Detect which cell encompasses the target text, then output its [x, y] center coordinate. 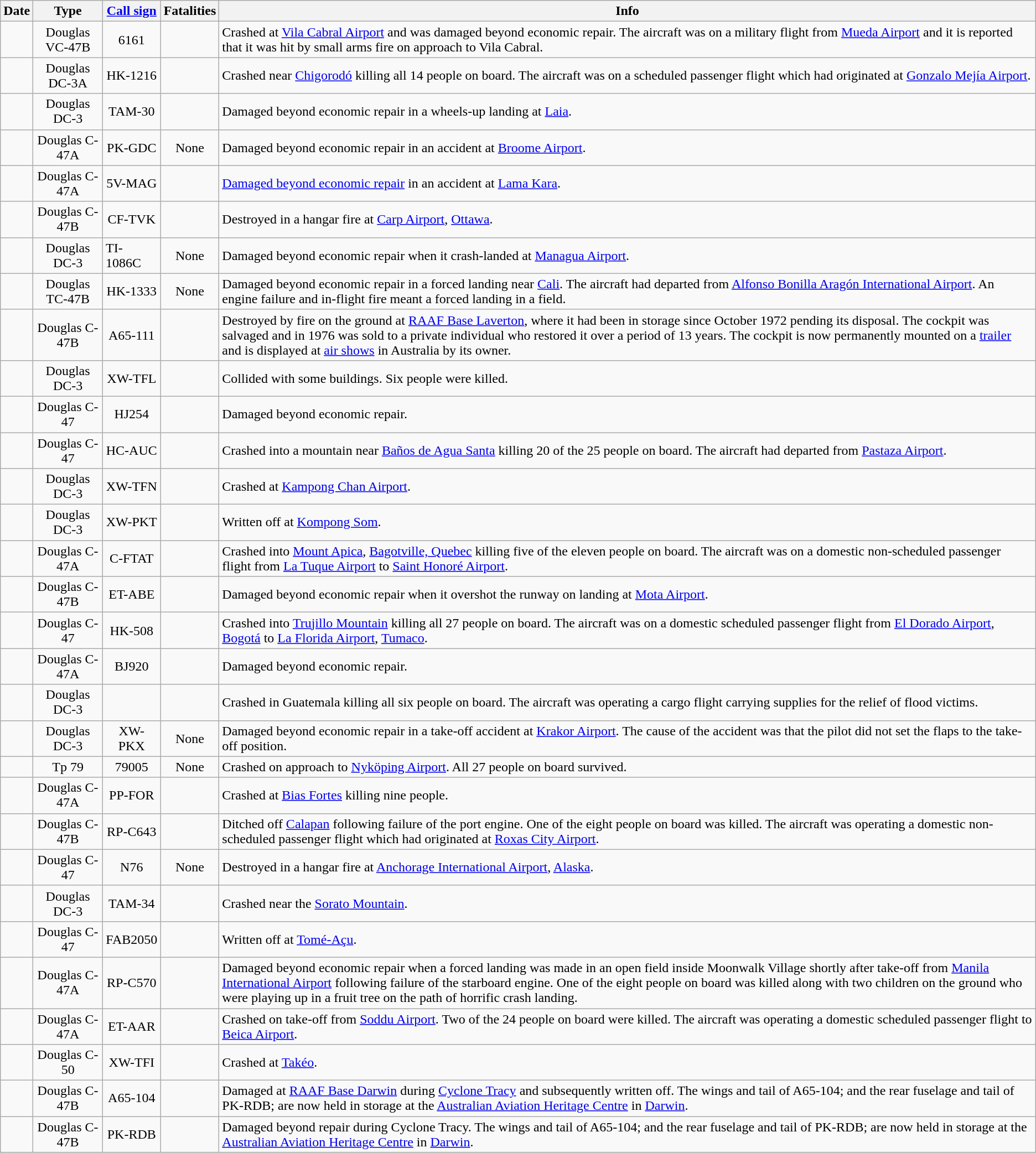
ET-ABE [132, 594]
Collided with some buildings. Six people were killed. [628, 378]
79005 [132, 767]
Douglas TC-47B [68, 291]
A65-104 [132, 1099]
FAB2050 [132, 939]
HK-508 [132, 631]
C-FTAT [132, 559]
N76 [132, 868]
5V-MAG [132, 184]
PK-GDC [132, 147]
Douglas C-50 [68, 1062]
TAM-34 [132, 903]
A65-111 [132, 335]
Destroyed in a hangar fire at Carp Airport, Ottawa. [628, 219]
Info [628, 11]
RP-C643 [132, 831]
XW-PKT [132, 522]
HJ254 [132, 414]
Crashed at Takéo. [628, 1062]
Written off at Tomé-Açu. [628, 939]
XW-TFN [132, 487]
Fatalities [190, 11]
Damaged beyond economic repair when it overshot the runway on landing at Mota Airport. [628, 594]
Douglas DC-3A [68, 75]
XW-TFL [132, 378]
BJ920 [132, 666]
Destroyed in a hangar fire at Anchorage International Airport, Alaska. [628, 868]
HC-AUC [132, 450]
Tp 79 [68, 767]
Written off at Kompong Som. [628, 522]
Crashed near the Sorato Mountain. [628, 903]
Crashed at Kampong Chan Airport. [628, 487]
TAM-30 [132, 112]
CF-TVK [132, 219]
Douglas VC-47B [68, 40]
Type [68, 11]
Damaged beyond economic repair in a wheels-up landing at Laia. [628, 112]
TI-1086C [132, 256]
Call sign [132, 11]
ET-AAR [132, 1026]
Crashed at Bias Fortes killing nine people. [628, 796]
HK-1333 [132, 291]
Damaged beyond economic repair when it crash-landed at Managua Airport. [628, 256]
PK-RDB [132, 1134]
Crashed on approach to Nyköping Airport. All 27 people on board survived. [628, 767]
Damaged beyond economic repair in an accident at Lama Kara. [628, 184]
Date [17, 11]
XW-TFI [132, 1062]
HK-1216 [132, 75]
Crashed into a mountain near Baños de Agua Santa killing 20 of the 25 people on board. The aircraft had departed from Pastaza Airport. [628, 450]
6161 [132, 40]
Crashed in Guatemala killing all six people on board. The aircraft was operating a cargo flight carrying supplies for the relief of flood victims. [628, 703]
XW-PKX [132, 738]
PP-FOR [132, 796]
Damaged beyond economic repair in an accident at Broome Airport. [628, 147]
RP-C570 [132, 983]
